Locate the cell with the specified text and output its (x, y) center coordinate. 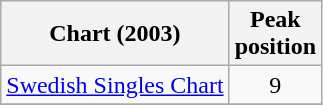
Peakposition (275, 34)
9 (275, 85)
Swedish Singles Chart (115, 85)
Chart (2003) (115, 34)
